Search for the cell housing the specified text and yield its [x, y] center coordinate. 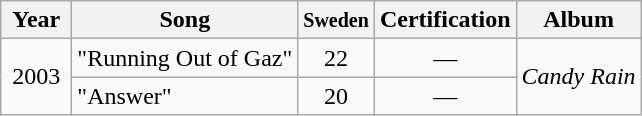
Album [578, 20]
2003 [36, 77]
Sweden [336, 20]
Candy Rain [578, 77]
Certification [445, 20]
20 [336, 96]
Year [36, 20]
"Running Out of Gaz" [185, 58]
Song [185, 20]
"Answer" [185, 96]
22 [336, 58]
